Determine the [x, y] coordinate at the center of the cell enclosing the given text.  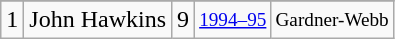
1994–95 [233, 20]
9 [184, 20]
Gardner-Webb [332, 20]
John Hawkins [98, 20]
1 [12, 20]
